Return the (X, Y) coordinate for the center point of the cell that contains the specified text.  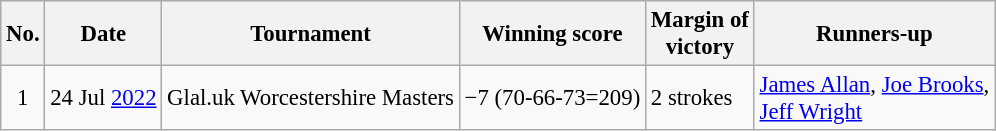
1 (23, 98)
Glal.uk Worcestershire Masters (310, 98)
No. (23, 34)
Runners-up (874, 34)
Margin ofvictory (700, 34)
Date (104, 34)
James Allan, Joe Brooks, Jeff Wright (874, 98)
2 strokes (700, 98)
−7 (70-66-73=209) (552, 98)
24 Jul 2022 (104, 98)
Tournament (310, 34)
Winning score (552, 34)
